Capture the cell that displays the provided text and extract its (x, y) central coordinate. 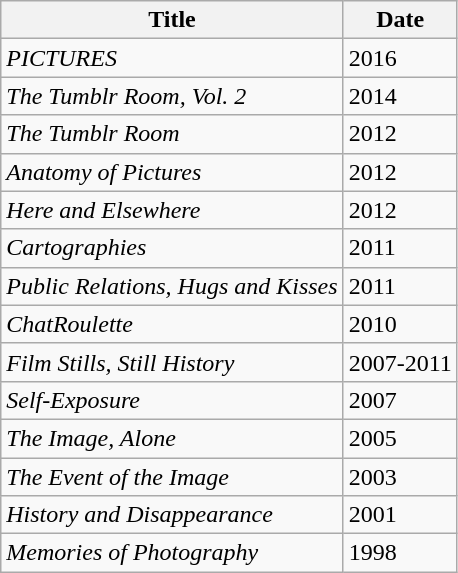
The Tumblr Room (172, 134)
1998 (400, 553)
Self-Exposure (172, 400)
2010 (400, 324)
2014 (400, 96)
2003 (400, 477)
Cartographies (172, 248)
ChatRoulette (172, 324)
The Event of the Image (172, 477)
History and Disappearance (172, 515)
Film Stills, Still History (172, 362)
2007 (400, 400)
Here and Elsewhere (172, 210)
Memories of Photography (172, 553)
The Image, Alone (172, 438)
2007-2011 (400, 362)
2016 (400, 58)
The Tumblr Room, Vol. 2 (172, 96)
Date (400, 20)
Anatomy of Pictures (172, 172)
PICTURES (172, 58)
Public Relations, Hugs and Kisses (172, 286)
2005 (400, 438)
Title (172, 20)
2001 (400, 515)
